For the text-containing cell, return its midpoint in (x, y) coordinate format. 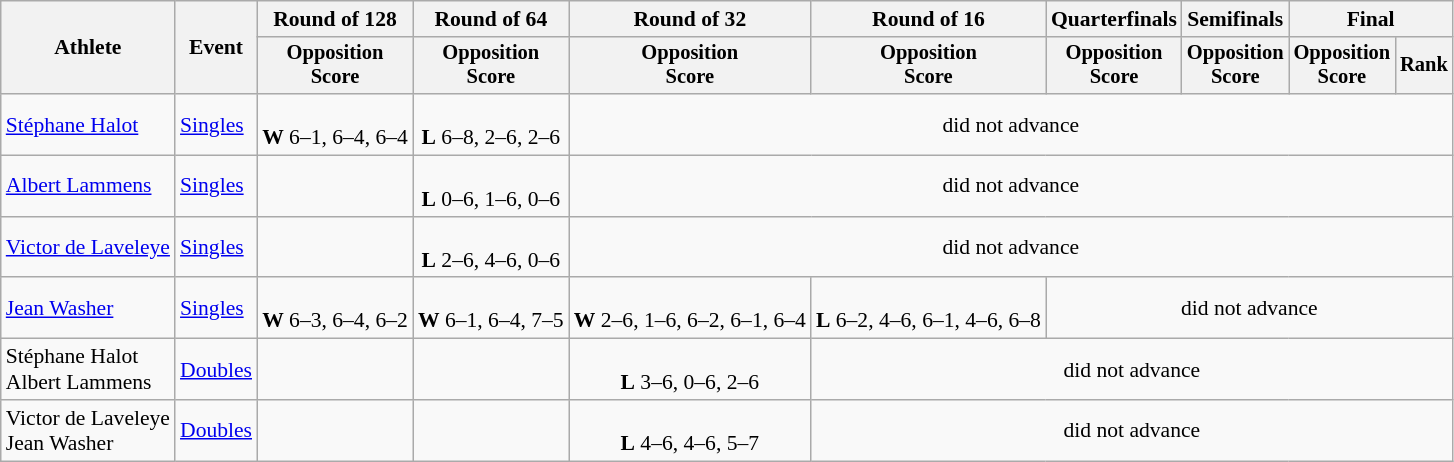
Round of 32 (690, 19)
L 2–6, 4–6, 0–6 (491, 248)
L 4–6, 4–6, 5–7 (690, 430)
Final (1371, 19)
Victor de Laveleye (88, 248)
Stéphane Halot Albert Lammens (88, 370)
Round of 16 (928, 19)
L 3–6, 0–6, 2–6 (690, 370)
Semifinals (1236, 19)
Rank (1424, 66)
W 6–1, 6–4, 6–4 (335, 124)
Round of 128 (335, 19)
W 6–1, 6–4, 7–5 (491, 308)
L 6–2, 4–6, 6–1, 4–6, 6–8 (928, 308)
Victor de Laveleye Jean Washer (88, 430)
L 0–6, 1–6, 0–6 (491, 186)
W 2–6, 1–6, 6–2, 6–1, 6–4 (690, 308)
Event (216, 48)
L 6–8, 2–6, 2–6 (491, 124)
Athlete (88, 48)
W 6–3, 6–4, 6–2 (335, 308)
Jean Washer (88, 308)
Stéphane Halot (88, 124)
Albert Lammens (88, 186)
Quarterfinals (1114, 19)
Round of 64 (491, 19)
